From the cell containing the given text, extract its center point as (x, y) coordinate. 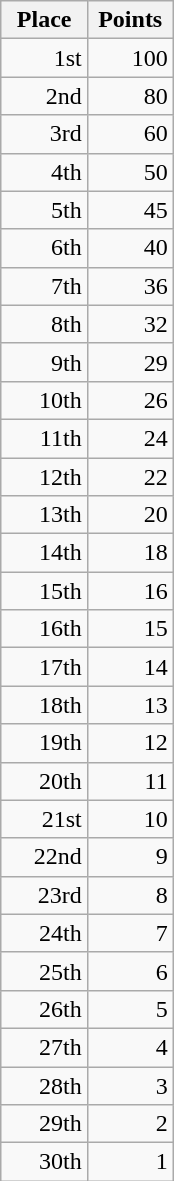
6 (130, 971)
20 (130, 515)
7 (130, 933)
4 (130, 1047)
80 (130, 96)
11 (130, 781)
26 (130, 400)
27th (44, 1047)
11th (44, 438)
2 (130, 1124)
20th (44, 781)
5th (44, 210)
12 (130, 743)
26th (44, 1009)
32 (130, 324)
23rd (44, 895)
36 (130, 286)
Points (130, 20)
17th (44, 667)
50 (130, 172)
22 (130, 477)
16th (44, 629)
9th (44, 362)
3rd (44, 134)
40 (130, 248)
16 (130, 591)
3 (130, 1085)
18 (130, 553)
29th (44, 1124)
1st (44, 58)
Place (44, 20)
8 (130, 895)
5 (130, 1009)
10 (130, 819)
21st (44, 819)
1 (130, 1162)
10th (44, 400)
7th (44, 286)
8th (44, 324)
14 (130, 667)
45 (130, 210)
4th (44, 172)
28th (44, 1085)
100 (130, 58)
18th (44, 705)
24 (130, 438)
13 (130, 705)
13th (44, 515)
14th (44, 553)
12th (44, 477)
60 (130, 134)
6th (44, 248)
29 (130, 362)
19th (44, 743)
15th (44, 591)
15 (130, 629)
2nd (44, 96)
22nd (44, 857)
25th (44, 971)
30th (44, 1162)
24th (44, 933)
9 (130, 857)
